Extract the [x, y] coordinate from the center of the cell holding the provided text.  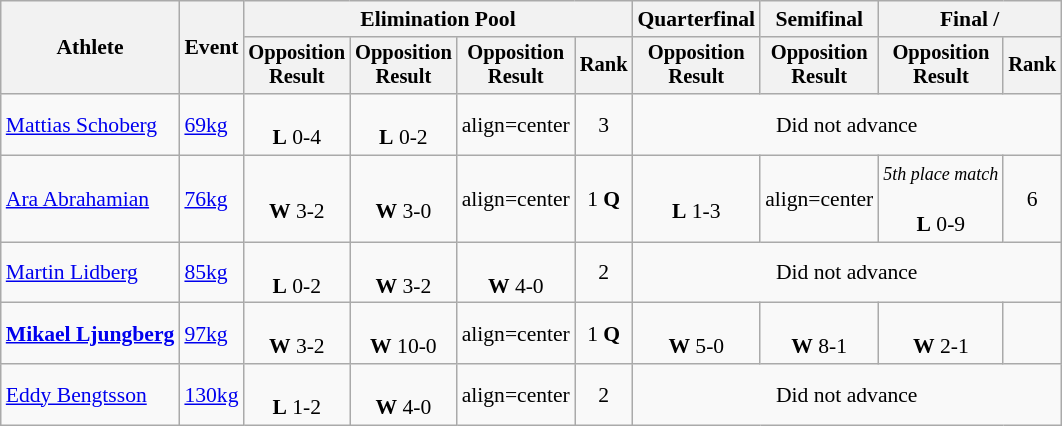
Ara Abrahamian [90, 200]
130kg [211, 394]
Martin Lidberg [90, 272]
Eddy Bengtsson [90, 394]
6 [1032, 200]
85kg [211, 272]
Elimination Pool [438, 19]
Athlete [90, 48]
69kg [211, 124]
76kg [211, 200]
W 3-0 [404, 200]
L 1-2 [296, 394]
Event [211, 48]
5th place matchL 0-9 [940, 200]
W 2-1 [940, 334]
W 8-1 [819, 334]
L 0-4 [296, 124]
97kg [211, 334]
Semifinal [819, 19]
W 5-0 [696, 334]
Mattias Schoberg [90, 124]
W 10-0 [404, 334]
Quarterfinal [696, 19]
Mikael Ljungberg [90, 334]
3 [604, 124]
Final / [970, 19]
L 1-3 [696, 200]
